Detect which cell encompasses the target text, then output its (X, Y) center coordinate. 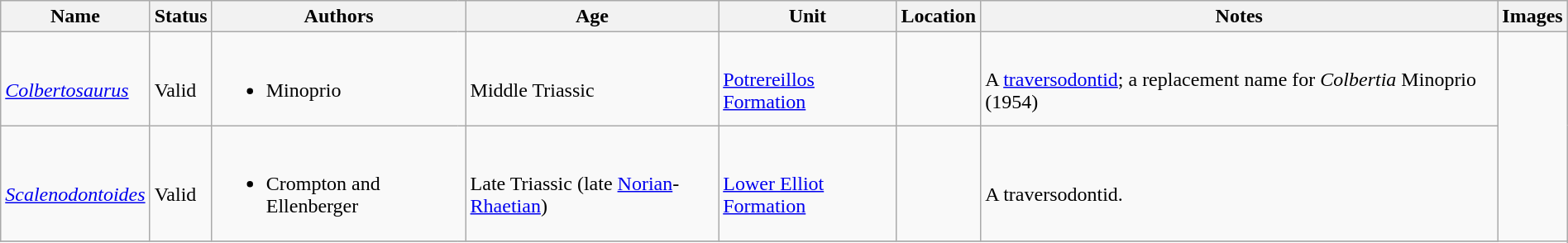
Age (592, 17)
Lower Elliot Formation (807, 183)
Scalenodontoides (75, 183)
Location (939, 17)
Colbertosaurus (75, 79)
Potrereillos Formation (807, 79)
Late Triassic (late Norian-Rhaetian) (592, 183)
Minoprio (334, 79)
Crompton and Ellenberger (334, 183)
Notes (1239, 17)
A traversodontid; a replacement name for Colbertia Minoprio (1954) (1239, 79)
A traversodontid. (1239, 183)
Middle Triassic (592, 79)
Name (75, 17)
Status (180, 17)
Images (1532, 17)
Unit (807, 17)
Authors (339, 17)
